For the text-containing cell, return its midpoint in [X, Y] coordinate format. 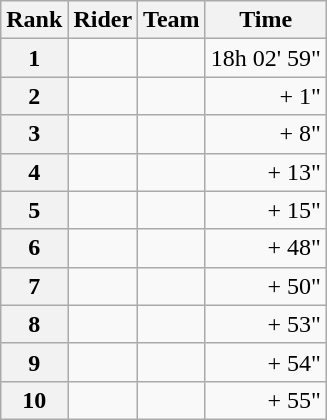
+ 8" [266, 134]
Time [266, 20]
+ 1" [266, 96]
10 [34, 400]
6 [34, 248]
+ 48" [266, 248]
9 [34, 362]
+ 55" [266, 400]
5 [34, 210]
1 [34, 58]
+ 54" [266, 362]
4 [34, 172]
Rider [103, 20]
Team [172, 20]
+ 15" [266, 210]
8 [34, 324]
18h 02' 59" [266, 58]
2 [34, 96]
7 [34, 286]
3 [34, 134]
+ 53" [266, 324]
+ 13" [266, 172]
+ 50" [266, 286]
Rank [34, 20]
